Output the [x, y] coordinate of the center of the cell containing the given text.  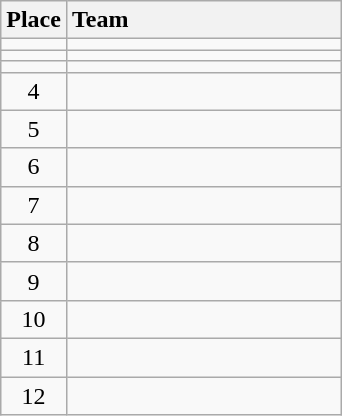
Team [204, 20]
7 [34, 205]
Place [34, 20]
10 [34, 319]
9 [34, 281]
5 [34, 129]
12 [34, 395]
4 [34, 91]
6 [34, 167]
11 [34, 357]
8 [34, 243]
